Scan for the cell matching the given text and deliver its (X, Y) coordinate at center. 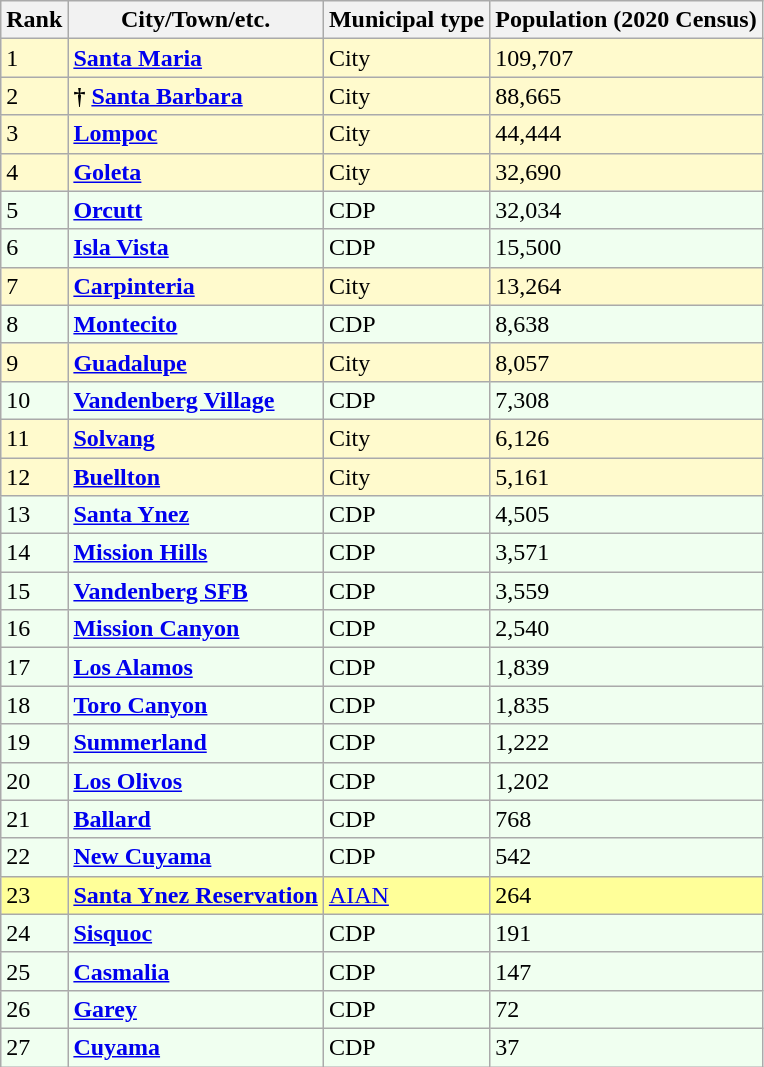
3 (34, 134)
5,161 (626, 477)
Goleta (196, 172)
37 (626, 1047)
15,500 (626, 248)
2,540 (626, 629)
Los Alamos (196, 667)
768 (626, 819)
11 (34, 438)
Cuyama (196, 1047)
Rank (34, 20)
Summerland (196, 743)
6,126 (626, 438)
10 (34, 400)
5 (34, 210)
109,707 (626, 58)
44,444 (626, 134)
3,559 (626, 591)
City/Town/etc. (196, 20)
6 (34, 248)
1,839 (626, 667)
13 (34, 515)
32,034 (626, 210)
4,505 (626, 515)
7 (34, 286)
Population (2020 Census) (626, 20)
22 (34, 857)
Orcutt (196, 210)
Montecito (196, 324)
Toro Canyon (196, 705)
21 (34, 819)
2 (34, 96)
Ballard (196, 819)
8,638 (626, 324)
88,665 (626, 96)
25 (34, 971)
1,835 (626, 705)
Mission Hills (196, 553)
Guadalupe (196, 362)
4 (34, 172)
Mission Canyon (196, 629)
Vandenberg Village (196, 400)
19 (34, 743)
1,202 (626, 781)
Buellton (196, 477)
Garey (196, 1009)
Vandenberg SFB (196, 591)
Santa Maria (196, 58)
147 (626, 971)
26 (34, 1009)
17 (34, 667)
Santa Ynez (196, 515)
1,222 (626, 743)
Municipal type (406, 20)
† Santa Barbara (196, 96)
32,690 (626, 172)
Carpinteria (196, 286)
8,057 (626, 362)
20 (34, 781)
3,571 (626, 553)
8 (34, 324)
264 (626, 895)
Isla Vista (196, 248)
13,264 (626, 286)
23 (34, 895)
Solvang (196, 438)
Casmalia (196, 971)
Santa Ynez Reservation (196, 895)
12 (34, 477)
9 (34, 362)
542 (626, 857)
24 (34, 933)
New Cuyama (196, 857)
AIAN (406, 895)
16 (34, 629)
191 (626, 933)
72 (626, 1009)
7,308 (626, 400)
Sisquoc (196, 933)
1 (34, 58)
18 (34, 705)
15 (34, 591)
27 (34, 1047)
Los Olivos (196, 781)
Lompoc (196, 134)
14 (34, 553)
